Identify which cell holds the provided text, then report its [x, y] central coordinate. 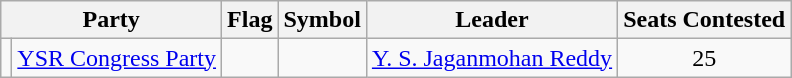
YSR Congress Party [117, 58]
Party [112, 20]
Symbol [322, 20]
Leader [492, 20]
25 [704, 58]
Flag [250, 20]
Y. S. Jaganmohan Reddy [492, 58]
Seats Contested [704, 20]
